Return the [x, y] coordinate for the center point of the cell that contains the specified text.  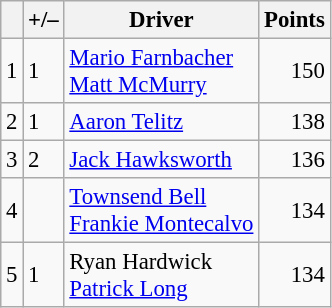
138 [294, 122]
3 [12, 160]
Points [294, 20]
+/– [44, 20]
5 [12, 276]
Aaron Telitz [162, 122]
136 [294, 160]
Driver [162, 20]
Jack Hawksworth [162, 160]
150 [294, 72]
4 [12, 210]
Ryan Hardwick Patrick Long [162, 276]
Mario Farnbacher Matt McMurry [162, 72]
Townsend Bell Frankie Montecalvo [162, 210]
